Locate the cell with the specified text and output its (X, Y) center coordinate. 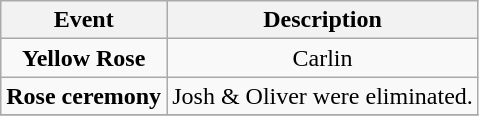
Rose ceremony (84, 96)
Yellow Rose (84, 58)
Carlin (323, 58)
Description (323, 20)
Event (84, 20)
Josh & Oliver were eliminated. (323, 96)
